Detect which cell encompasses the target text, then output its [x, y] center coordinate. 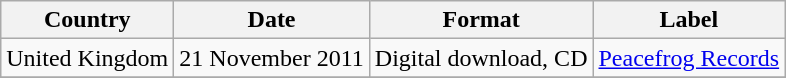
Digital download, CD [481, 58]
Label [689, 20]
21 November 2011 [272, 58]
Peacefrog Records [689, 58]
Format [481, 20]
Date [272, 20]
Country [88, 20]
United Kingdom [88, 58]
